Return (x, y) of the center of cell containing provided text 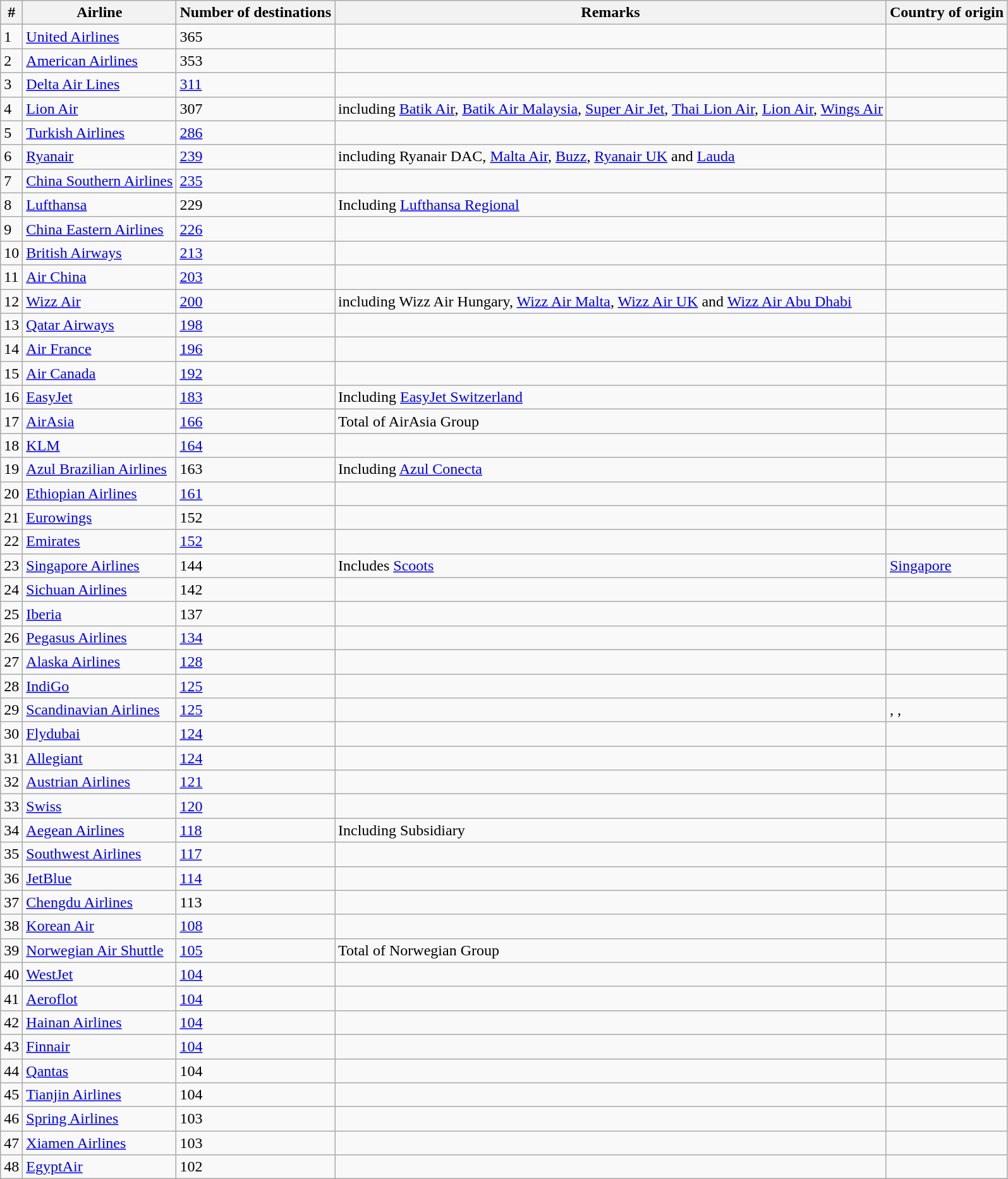
203 (255, 277)
Ethiopian Airlines (100, 493)
, , (947, 710)
192 (255, 373)
Spring Airlines (100, 1119)
37 (11, 902)
137 (255, 614)
365 (255, 37)
3 (11, 85)
196 (255, 349)
Wizz Air (100, 301)
161 (255, 493)
EgyptAir (100, 1167)
Korean Air (100, 926)
108 (255, 926)
30 (11, 734)
Includes Scoots (610, 565)
18 (11, 445)
42 (11, 1022)
166 (255, 421)
Hainan Airlines (100, 1022)
Including Subsidiary (610, 830)
Southwest Airlines (100, 854)
Including Azul Conecta (610, 469)
Allegiant (100, 758)
33 (11, 806)
# (11, 13)
Iberia (100, 614)
4 (11, 109)
Including EasyJet Switzerland (610, 397)
48 (11, 1167)
Tianjin Airlines (100, 1095)
United Airlines (100, 37)
11 (11, 277)
134 (255, 638)
Aegean Airlines (100, 830)
307 (255, 109)
114 (255, 878)
27 (11, 662)
128 (255, 662)
including Batik Air, Batik Air Malaysia, Super Air Jet, Thai Lion Air, Lion Air, Wings Air (610, 109)
113 (255, 902)
Alaska Airlines (100, 662)
15 (11, 373)
Singapore Airlines (100, 565)
198 (255, 325)
32 (11, 782)
Pegasus Airlines (100, 638)
WestJet (100, 974)
5 (11, 133)
1 (11, 37)
Emirates (100, 541)
105 (255, 950)
117 (255, 854)
12 (11, 301)
9 (11, 229)
34 (11, 830)
Norwegian Air Shuttle (100, 950)
Qatar Airways (100, 325)
24 (11, 589)
28 (11, 686)
Lufthansa (100, 205)
6 (11, 157)
Airline (100, 13)
KLM (100, 445)
Including Lufthansa Regional (610, 205)
Singapore (947, 565)
Azul Brazilian Airlines (100, 469)
EasyJet (100, 397)
40 (11, 974)
26 (11, 638)
AirAsia (100, 421)
47 (11, 1143)
10 (11, 253)
311 (255, 85)
118 (255, 830)
235 (255, 181)
163 (255, 469)
102 (255, 1167)
16 (11, 397)
229 (255, 205)
29 (11, 710)
Chengdu Airlines (100, 902)
183 (255, 397)
286 (255, 133)
46 (11, 1119)
Sichuan Airlines (100, 589)
Country of origin (947, 13)
20 (11, 493)
25 (11, 614)
17 (11, 421)
7 (11, 181)
IndiGo (100, 686)
Delta Air Lines (100, 85)
36 (11, 878)
44 (11, 1071)
144 (255, 565)
Air China (100, 277)
Xiamen Airlines (100, 1143)
239 (255, 157)
Turkish Airlines (100, 133)
Air Canada (100, 373)
American Airlines (100, 61)
43 (11, 1046)
Qantas (100, 1071)
45 (11, 1095)
21 (11, 517)
Scandinavian Airlines (100, 710)
Flydubai (100, 734)
Remarks (610, 13)
Aeroflot (100, 998)
121 (255, 782)
Eurowings (100, 517)
39 (11, 950)
Total of AirAsia Group (610, 421)
31 (11, 758)
Lion Air (100, 109)
164 (255, 445)
Ryanair (100, 157)
Finnair (100, 1046)
226 (255, 229)
JetBlue (100, 878)
353 (255, 61)
Air France (100, 349)
China Southern Airlines (100, 181)
14 (11, 349)
213 (255, 253)
13 (11, 325)
Austrian Airlines (100, 782)
Number of destinations (255, 13)
Swiss (100, 806)
19 (11, 469)
142 (255, 589)
23 (11, 565)
including Ryanair DAC, Malta Air, Buzz, Ryanair UK and Lauda (610, 157)
41 (11, 998)
200 (255, 301)
22 (11, 541)
120 (255, 806)
38 (11, 926)
British Airways (100, 253)
35 (11, 854)
8 (11, 205)
including Wizz Air Hungary, Wizz Air Malta, Wizz Air UK and Wizz Air Abu Dhabi (610, 301)
China Eastern Airlines (100, 229)
Total of Norwegian Group (610, 950)
2 (11, 61)
